Output the [X, Y] coordinate of the center of the cell containing the given text.  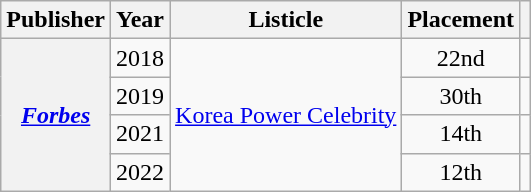
Placement [461, 20]
2022 [140, 172]
22nd [461, 58]
12th [461, 172]
Forbes [56, 115]
Korea Power Celebrity [286, 115]
Listicle [286, 20]
30th [461, 96]
2021 [140, 134]
2019 [140, 96]
Publisher [56, 20]
14th [461, 134]
2018 [140, 58]
Year [140, 20]
